Pinpoint the cell where the given text exists, returning its (X, Y) midpoint coordinate. 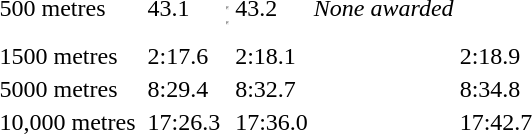
8:32.7 (272, 89)
2:18.1 (272, 56)
8:29.4 (184, 89)
2:17.6 (184, 56)
